Output the (x, y) coordinate of the center of the cell containing the given text.  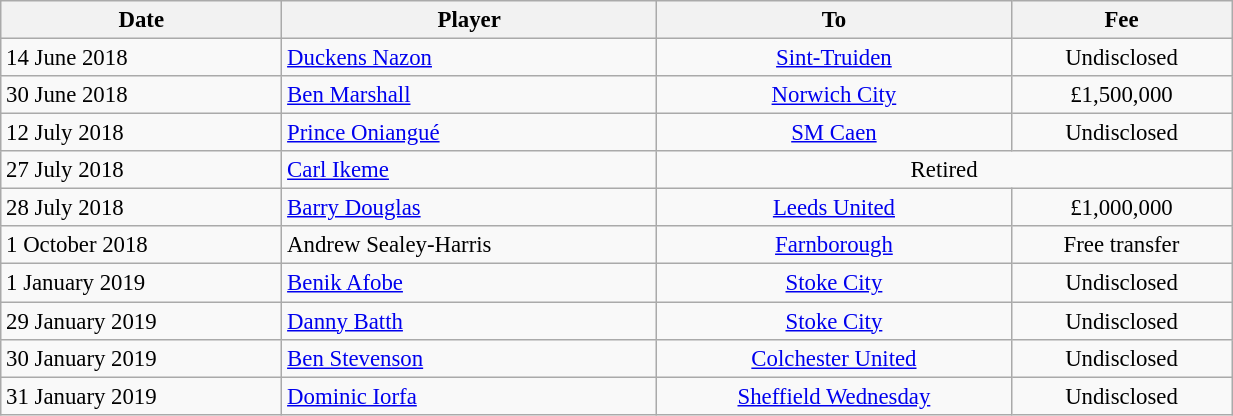
Barry Douglas (470, 208)
Player (470, 20)
27 July 2018 (142, 170)
Dominic Iorfa (470, 396)
Date (142, 20)
£1,500,000 (1121, 95)
12 July 2018 (142, 133)
Norwich City (834, 95)
Sheffield Wednesday (834, 396)
Ben Marshall (470, 95)
31 January 2019 (142, 396)
30 January 2019 (142, 358)
Andrew Sealey-Harris (470, 245)
Farnborough (834, 245)
Carl Ikeme (470, 170)
1 October 2018 (142, 245)
29 January 2019 (142, 321)
28 July 2018 (142, 208)
Duckens Nazon (470, 58)
Benik Afobe (470, 283)
14 June 2018 (142, 58)
Prince Oniangué (470, 133)
Colchester United (834, 358)
Free transfer (1121, 245)
SM Caen (834, 133)
30 June 2018 (142, 95)
Leeds United (834, 208)
Retired (944, 170)
To (834, 20)
£1,000,000 (1121, 208)
Danny Batth (470, 321)
1 January 2019 (142, 283)
Fee (1121, 20)
Ben Stevenson (470, 358)
Sint-Truiden (834, 58)
